From the cell containing the given text, extract its center point as (x, y) coordinate. 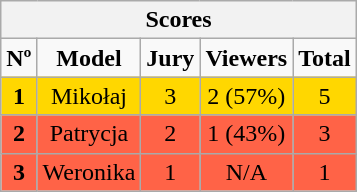
N/A (246, 172)
2 (57%) (246, 96)
Weronika (89, 172)
1 (43%) (246, 134)
Scores (179, 20)
Total (325, 58)
Nº (19, 58)
Patrycja (89, 134)
Mikołaj (89, 96)
Model (89, 58)
Viewers (246, 58)
Jury (170, 58)
5 (325, 96)
